Return the (x, y) coordinate for the center point of the cell that contains the specified text.  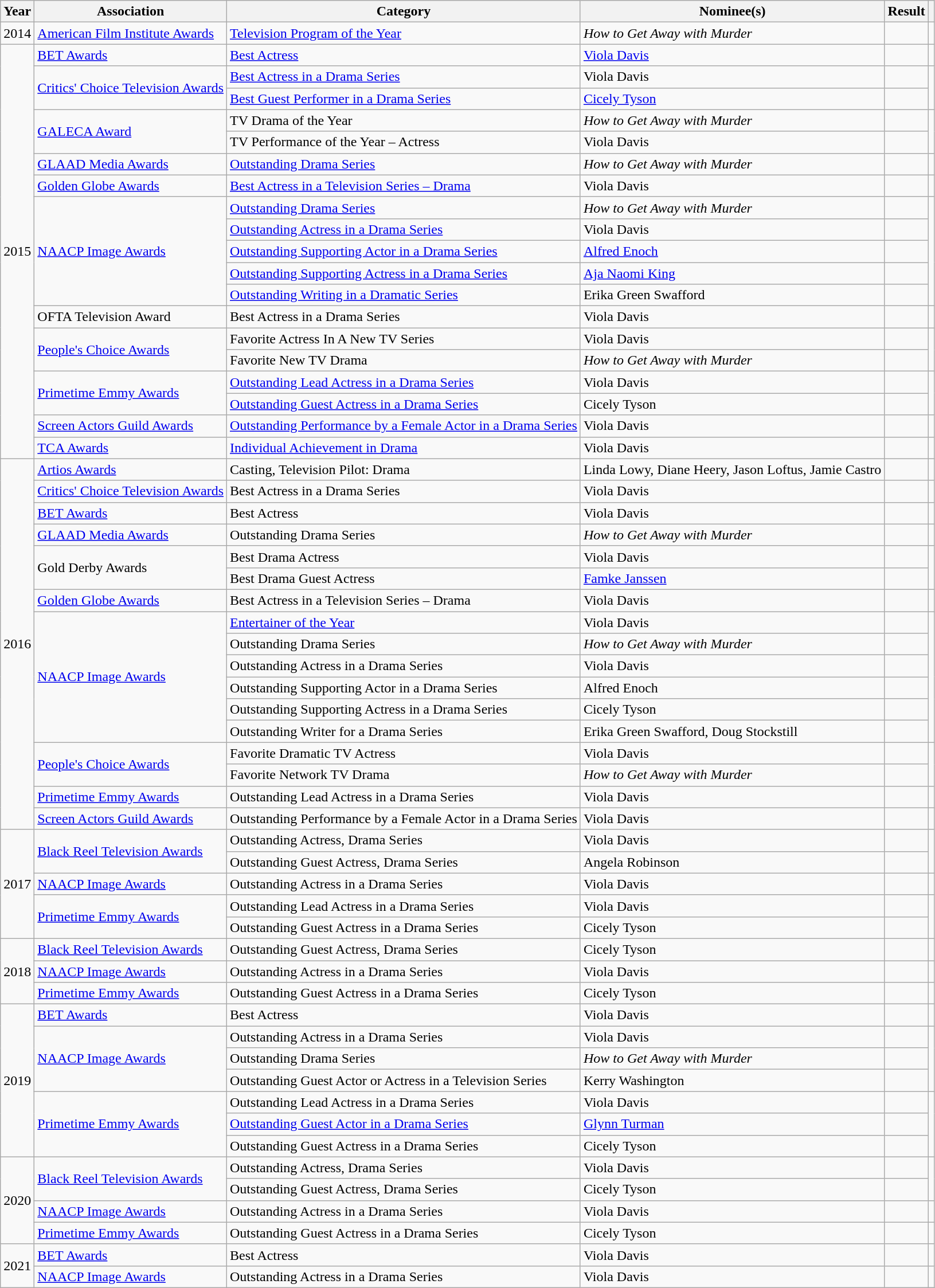
Television Program of the Year (404, 33)
Erika Green Swafford (732, 295)
Favorite Network TV Drama (404, 775)
Favorite Actress In A New TV Series (404, 339)
2017 (17, 884)
Outstanding Writer for a Drama Series (404, 731)
2014 (17, 33)
Year (17, 11)
Glynn Turman (732, 1124)
Nominee(s) (732, 11)
Famke Janssen (732, 578)
TCA Awards (131, 448)
GALECA Award (131, 131)
TV Performance of the Year – Actress (404, 142)
2021 (17, 1266)
Association (131, 11)
Best Drama Actress (404, 557)
Casting, Television Pilot: Drama (404, 469)
OFTA Television Award (131, 317)
2015 (17, 251)
Best Drama Guest Actress (404, 578)
Individual Achievement in Drama (404, 448)
2018 (17, 971)
Aja Naomi King (732, 273)
American Film Institute Awards (131, 33)
Favorite New TV Drama (404, 361)
Angela Robinson (732, 862)
Kerry Washington (732, 1080)
Erika Green Swafford, Doug Stockstill (732, 731)
Category (404, 11)
Outstanding Guest Actor or Actress in a Television Series (404, 1080)
2020 (17, 1200)
Entertainer of the Year (404, 622)
Favorite Dramatic TV Actress (404, 753)
Result (906, 11)
Outstanding Writing in a Dramatic Series (404, 295)
Artios Awards (131, 469)
Gold Derby Awards (131, 567)
Linda Lowy, Diane Heery, Jason Loftus, Jamie Castro (732, 469)
TV Drama of the Year (404, 120)
2016 (17, 644)
2019 (17, 1080)
Outstanding Guest Actor in a Drama Series (404, 1124)
Best Guest Performer in a Drama Series (404, 99)
